Pinpoint the cell where the given text exists, returning its (X, Y) midpoint coordinate. 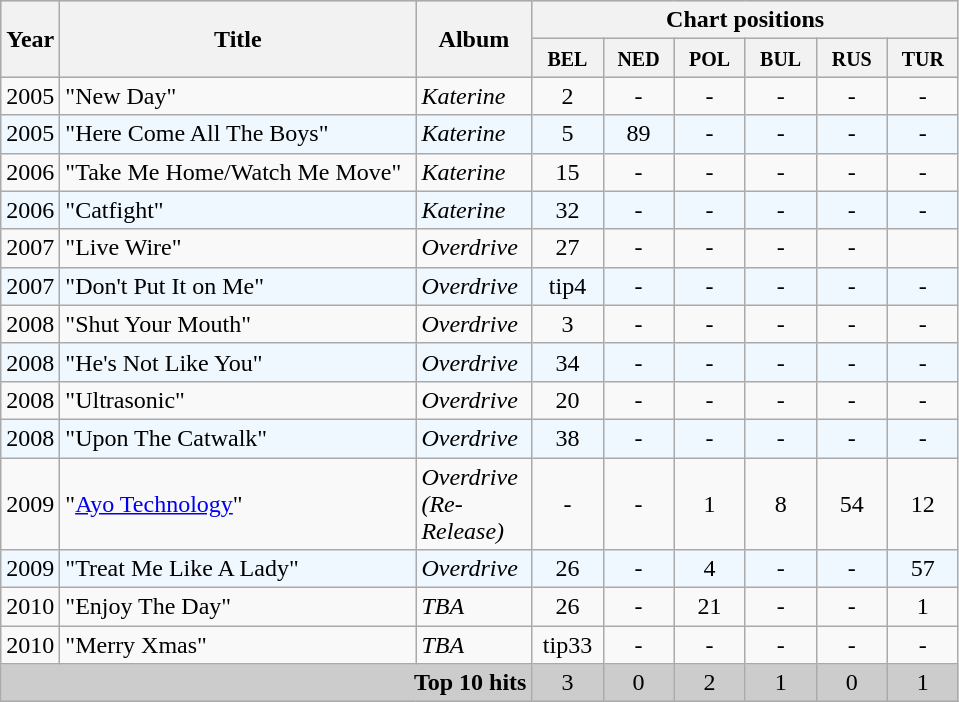
8 (780, 504)
"Shut Your Mouth" (238, 324)
15 (568, 172)
"Ultrasonic" (238, 400)
21 (710, 607)
Chart positions (745, 20)
"Catfight" (238, 210)
Year (30, 39)
RUS (852, 58)
"He's Not Like You" (238, 362)
Title (238, 39)
"Upon The Catwalk" (238, 438)
89 (638, 134)
20 (568, 400)
Top 10 hits (266, 683)
32 (568, 210)
"Live Wire" (238, 248)
57 (922, 569)
"Don't Put It on Me" (238, 286)
4 (710, 569)
27 (568, 248)
Overdrive (Re-Release) (474, 504)
"Enjoy The Day" (238, 607)
54 (852, 504)
Album (474, 39)
BEL (568, 58)
5 (568, 134)
12 (922, 504)
"Here Come All The Boys" (238, 134)
TUR (922, 58)
tip33 (568, 645)
38 (568, 438)
NED (638, 58)
"Merry Xmas" (238, 645)
"Take Me Home/Watch Me Move" (238, 172)
34 (568, 362)
BUL (780, 58)
tip4 (568, 286)
POL (710, 58)
"New Day" (238, 96)
"Ayo Technology" (238, 504)
"Treat Me Like A Lady" (238, 569)
